Pinpoint the cell where the given text exists, returning its (x, y) midpoint coordinate. 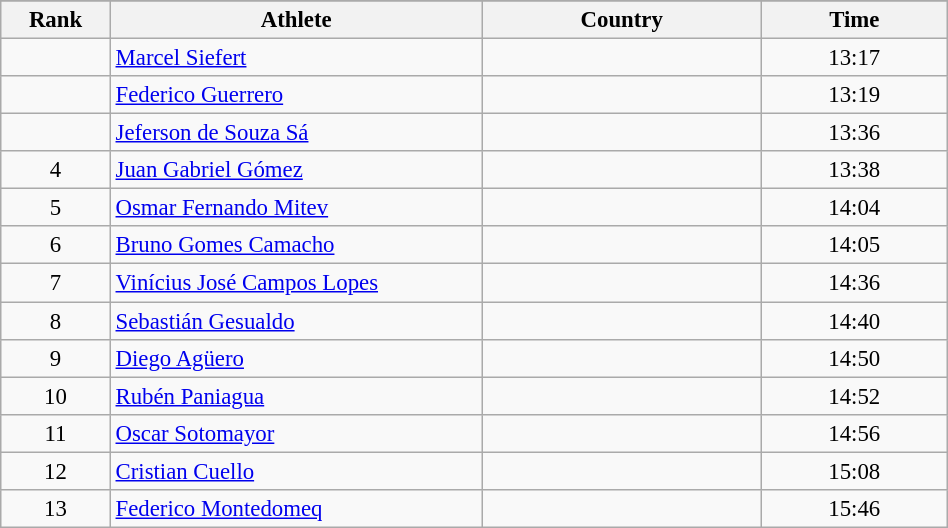
Federico Montedomeq (296, 509)
Time (854, 20)
Cristian Cuello (296, 471)
Sebastián Gesualdo (296, 321)
Diego Agüero (296, 358)
Marcel Siefert (296, 58)
10 (56, 396)
14:56 (854, 433)
14:50 (854, 358)
Juan Gabriel Gómez (296, 170)
15:08 (854, 471)
14:40 (854, 321)
13:36 (854, 133)
Rank (56, 20)
9 (56, 358)
Bruno Gomes Camacho (296, 245)
14:04 (854, 208)
14:05 (854, 245)
4 (56, 170)
Athlete (296, 20)
Osmar Fernando Mitev (296, 208)
15:46 (854, 509)
6 (56, 245)
Jeferson de Souza Sá (296, 133)
13:38 (854, 170)
Oscar Sotomayor (296, 433)
13:19 (854, 95)
Rubén Paniagua (296, 396)
Country (622, 20)
5 (56, 208)
11 (56, 433)
14:52 (854, 396)
13 (56, 509)
12 (56, 471)
7 (56, 283)
14:36 (854, 283)
8 (56, 321)
Vinícius José Campos Lopes (296, 283)
Federico Guerrero (296, 95)
13:17 (854, 58)
